Provide the [x, y] coordinate of the cell's center where the given text is located.  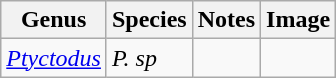
Ptyctodus [54, 58]
Genus [54, 20]
P. sp [149, 58]
Image [298, 20]
Notes [226, 20]
Species [149, 20]
